Search for the cell housing the specified text and yield its (X, Y) center coordinate. 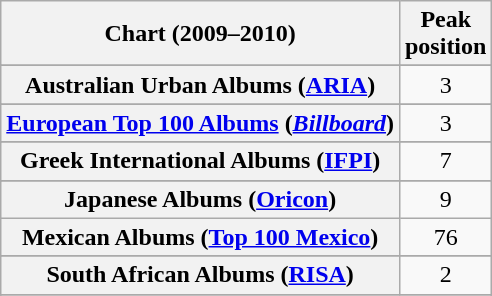
Japanese Albums (Oricon) (200, 199)
2 (445, 275)
Peakposition (445, 34)
9 (445, 199)
7 (445, 161)
76 (445, 237)
South African Albums (RISA) (200, 275)
European Top 100 Albums (Billboard) (200, 123)
Greek International Albums (IFPI) (200, 161)
Mexican Albums (Top 100 Mexico) (200, 237)
Australian Urban Albums (ARIA) (200, 85)
Chart (2009–2010) (200, 34)
